For the text-containing cell, return its midpoint in [x, y] coordinate format. 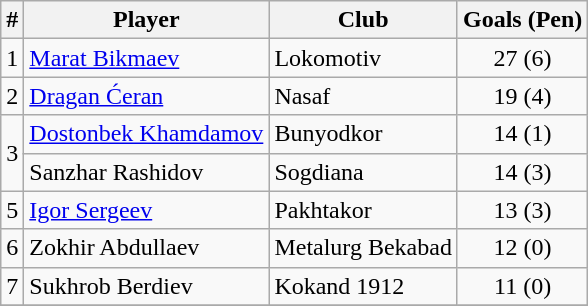
2 [12, 96]
Marat Bikmaev [146, 58]
14 (3) [522, 172]
Zokhir Abdullaev [146, 248]
7 [12, 286]
12 (0) [522, 248]
1 [12, 58]
13 (3) [522, 210]
Sogdiana [364, 172]
Igor Sergeev [146, 210]
Kokand 1912 [364, 286]
Sukhrob Berdiev [146, 286]
Pakhtakor [364, 210]
Lokomotiv [364, 58]
Sanzhar Rashidov [146, 172]
3 [12, 153]
5 [12, 210]
6 [12, 248]
Metalurg Bekabad [364, 248]
27 (6) [522, 58]
Dragan Ćeran [146, 96]
Club [364, 20]
19 (4) [522, 96]
Player [146, 20]
# [12, 20]
Goals (Pen) [522, 20]
Bunyodkor [364, 134]
14 (1) [522, 134]
11 (0) [522, 286]
Nasaf [364, 96]
Dostonbek Khamdamov [146, 134]
